Return [X, Y] of the center of cell containing provided text 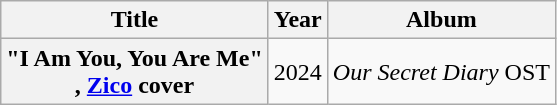
Title [134, 20]
2024 [298, 72]
"I Am You, You Are Me", Zico cover [134, 72]
Album [441, 20]
Year [298, 20]
Our Secret Diary OST [441, 72]
